Determine the (x, y) coordinate at the center of the cell enclosing the given text.  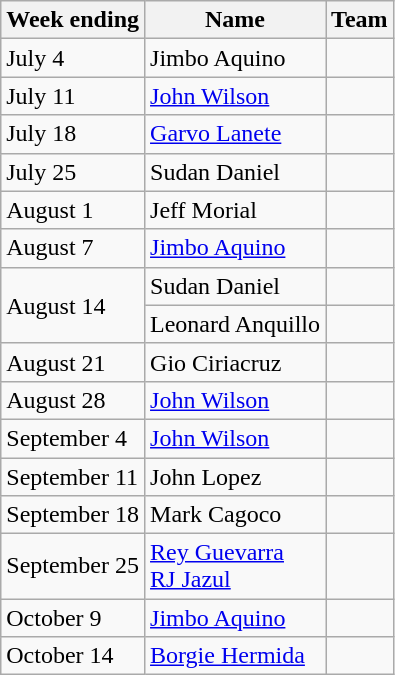
August 21 (73, 362)
September 11 (73, 477)
August 1 (73, 210)
Borgie Hermida (236, 656)
September 18 (73, 515)
October 9 (73, 618)
Week ending (73, 20)
September 25 (73, 566)
August 28 (73, 400)
July 25 (73, 172)
John Lopez (236, 477)
August 14 (73, 305)
October 14 (73, 656)
Leonard Anquillo (236, 324)
August 7 (73, 248)
July 4 (73, 58)
September 4 (73, 438)
July 11 (73, 96)
Garvo Lanete (236, 134)
Mark Cagoco (236, 515)
Jeff Morial (236, 210)
Rey Guevarra RJ Jazul (236, 566)
July 18 (73, 134)
Gio Ciriacruz (236, 362)
Team (360, 20)
Name (236, 20)
